Search for the cell housing the specified text and yield its [X, Y] center coordinate. 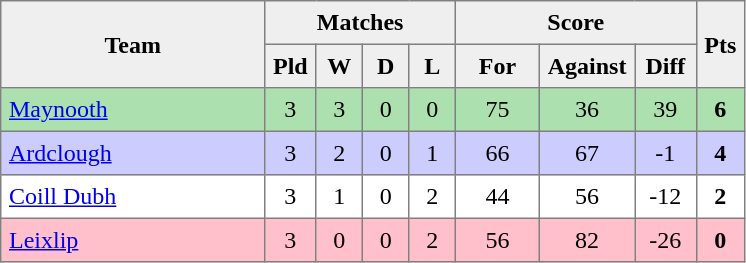
Ardclough [133, 153]
Score [576, 23]
Coill Dubh [133, 197]
66 [497, 153]
75 [497, 110]
36 [586, 110]
Diff [666, 66]
W [339, 66]
6 [720, 110]
Matches [360, 23]
Team [133, 44]
4 [720, 153]
-1 [666, 153]
-26 [666, 240]
Against [586, 66]
Pts [720, 44]
D [385, 66]
-12 [666, 197]
For [497, 66]
Leixlip [133, 240]
Pld [290, 66]
L [432, 66]
67 [586, 153]
82 [586, 240]
Maynooth [133, 110]
39 [666, 110]
44 [497, 197]
